Locate the cell with the specified text and output its [x, y] center coordinate. 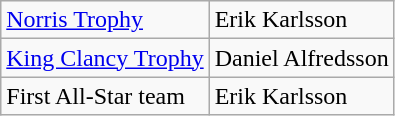
First All-Star team [105, 96]
King Clancy Trophy [105, 58]
Daniel Alfredsson [302, 58]
Norris Trophy [105, 20]
